Return [X, Y] of the center of cell containing provided text 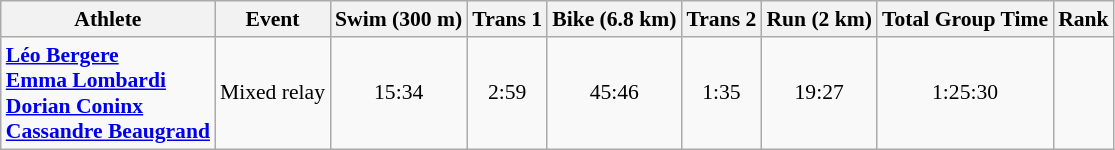
Run (2 km) [819, 19]
Rank [1084, 19]
15:34 [398, 93]
1:35 [721, 93]
Trans 2 [721, 19]
2:59 [507, 93]
Athlete [108, 19]
45:46 [614, 93]
1:25:30 [965, 93]
Léo BergereEmma LombardiDorian ConinxCassandre Beaugrand [108, 93]
Mixed relay [272, 93]
Swim (300 m) [398, 19]
Total Group Time [965, 19]
19:27 [819, 93]
Event [272, 19]
Trans 1 [507, 19]
Bike (6.8 km) [614, 19]
